Determine the [X, Y] coordinate at the center of the cell enclosing the given text.  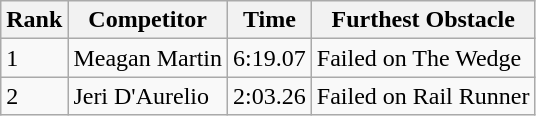
Competitor [148, 20]
Rank [34, 20]
6:19.07 [270, 58]
Furthest Obstacle [423, 20]
1 [34, 58]
2:03.26 [270, 96]
Jeri D'Aurelio [148, 96]
Meagan Martin [148, 58]
Failed on Rail Runner [423, 96]
2 [34, 96]
Time [270, 20]
Failed on The Wedge [423, 58]
